From the cell containing the given text, extract its center point as [X, Y] coordinate. 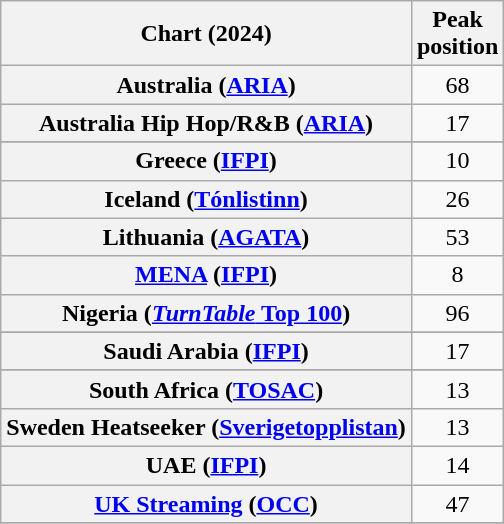
UAE (IFPI) [206, 465]
Peakposition [457, 34]
UK Streaming (OCC) [206, 503]
MENA (IFPI) [206, 275]
Saudi Arabia (IFPI) [206, 351]
53 [457, 237]
Nigeria (TurnTable Top 100) [206, 313]
8 [457, 275]
Greece (IFPI) [206, 161]
26 [457, 199]
South Africa (TOSAC) [206, 389]
10 [457, 161]
Lithuania (AGATA) [206, 237]
14 [457, 465]
Australia (ARIA) [206, 85]
96 [457, 313]
47 [457, 503]
Iceland (Tónlistinn) [206, 199]
Chart (2024) [206, 34]
68 [457, 85]
Australia Hip Hop/R&B (ARIA) [206, 123]
Sweden Heatseeker (Sverigetopplistan) [206, 427]
